Determine the [X, Y] coordinate at the center of the cell enclosing the given text.  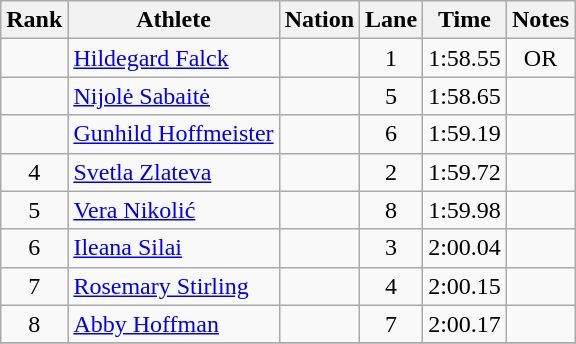
Time [465, 20]
OR [540, 58]
2:00.04 [465, 248]
Abby Hoffman [174, 324]
Svetla Zlateva [174, 172]
1:59.19 [465, 134]
1:59.72 [465, 172]
Notes [540, 20]
3 [392, 248]
1:59.98 [465, 210]
Ileana Silai [174, 248]
Nijolė Sabaitė [174, 96]
Vera Nikolić [174, 210]
Gunhild Hoffmeister [174, 134]
Hildegard Falck [174, 58]
Nation [319, 20]
1:58.55 [465, 58]
1:58.65 [465, 96]
2:00.15 [465, 286]
2 [392, 172]
Rank [34, 20]
2:00.17 [465, 324]
1 [392, 58]
Rosemary Stirling [174, 286]
Lane [392, 20]
Athlete [174, 20]
